Provide the [X, Y] coordinate of the cell's center where the given text is located.  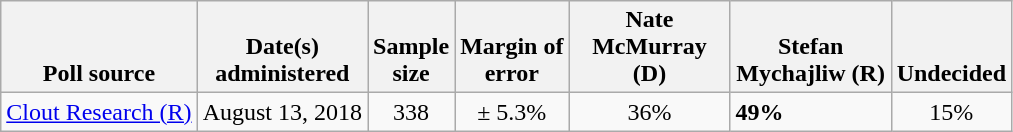
36% [650, 112]
± 5.3% [512, 112]
Date(s)administered [282, 47]
Clout Research (R) [99, 112]
August 13, 2018 [282, 112]
NateMcMurray (D) [650, 47]
Margin oferror [512, 47]
Undecided [951, 47]
15% [951, 112]
49% [810, 112]
StefanMychajliw (R) [810, 47]
338 [412, 112]
Poll source [99, 47]
Samplesize [412, 47]
